Pinpoint the cell where the given text exists, returning its [x, y] midpoint coordinate. 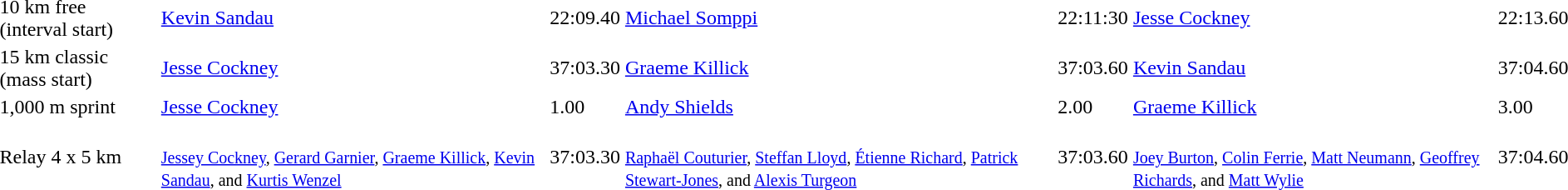
37:03.30 [585, 68]
Andy Shields [838, 107]
1.00 [585, 107]
2.00 [1093, 107]
Kevin Sandau [1313, 68]
37:03.60 [1093, 68]
